Provide the [x, y] coordinate of the cell's center where the given text is located.  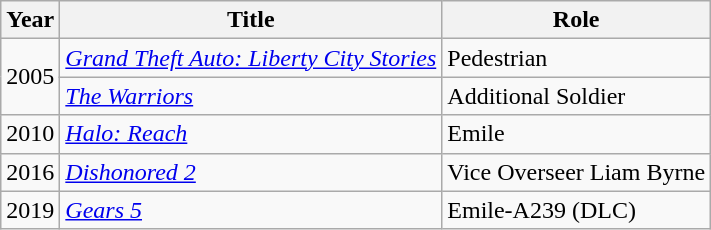
Emile [576, 134]
Pedestrian [576, 58]
Halo: Reach [251, 134]
Grand Theft Auto: Liberty City Stories [251, 58]
Additional Soldier [576, 96]
2019 [30, 210]
2016 [30, 172]
Emile-A239 (DLC) [576, 210]
Title [251, 20]
Role [576, 20]
2010 [30, 134]
The Warriors [251, 96]
Dishonored 2 [251, 172]
Year [30, 20]
Gears 5 [251, 210]
Vice Overseer Liam Byrne [576, 172]
2005 [30, 77]
